For the text-containing cell, return its midpoint in [X, Y] coordinate format. 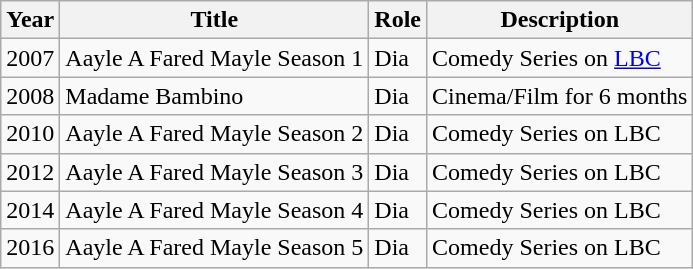
Madame Bambino [214, 96]
Role [398, 20]
2007 [30, 58]
Aayle A Fared Mayle Season 4 [214, 210]
Aayle A Fared Mayle Season 1 [214, 58]
Year [30, 20]
Cinema/Film for 6 months [560, 96]
2014 [30, 210]
Aayle A Fared Mayle Season 3 [214, 172]
Aayle A Fared Mayle Season 5 [214, 248]
Title [214, 20]
2010 [30, 134]
2016 [30, 248]
2008 [30, 96]
2012 [30, 172]
Aayle A Fared Mayle Season 2 [214, 134]
Description [560, 20]
